Determine the (X, Y) coordinate at the center of the cell enclosing the given text.  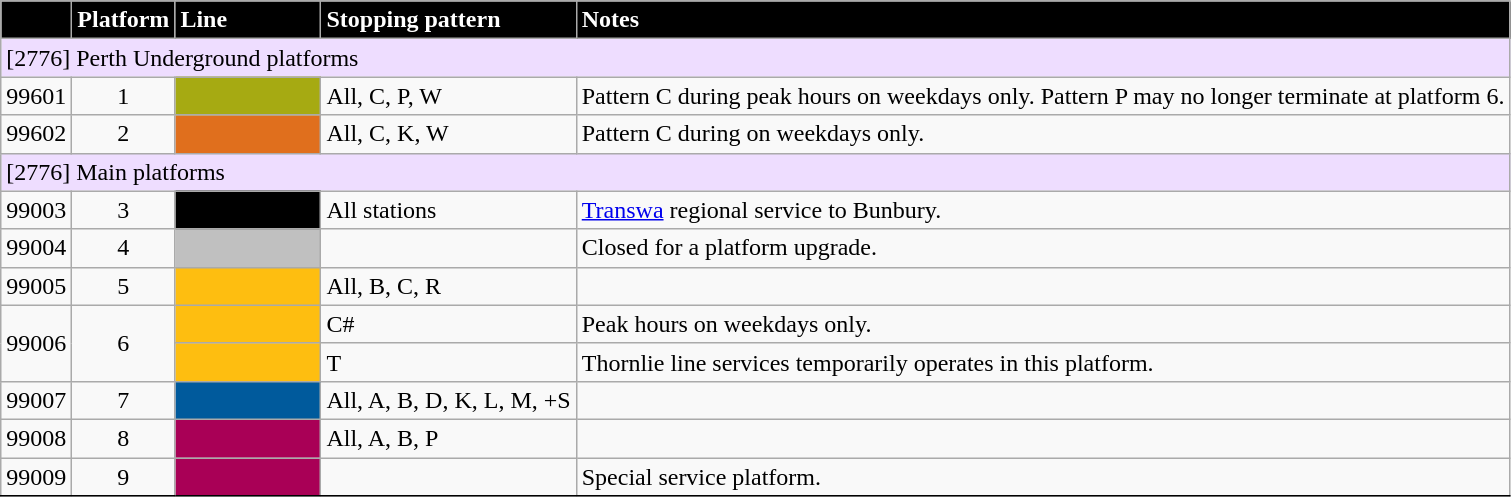
Notes (1043, 20)
99003 (36, 210)
3 (124, 210)
Closed for a platform upgrade. (1043, 248)
All, C, K, W (448, 134)
8 (124, 438)
All, C, P, W (448, 96)
All stations (448, 210)
7 (124, 400)
Pattern C during on weekdays only. (1043, 134)
Thornlie line services temporarily operates in this platform. (1043, 362)
Special service platform. (1043, 477)
[2776] Perth Underground platforms (756, 58)
99007 (36, 400)
All, A, B, P (448, 438)
99006 (36, 343)
2 (124, 134)
All, B, C, R (448, 286)
Platform (124, 20)
6 (124, 343)
99004 (36, 248)
1 (124, 96)
Line (248, 20)
Transwa regional service to Bunbury. (1043, 210)
99005 (36, 286)
4 (124, 248)
9 (124, 477)
99602 (36, 134)
5 (124, 286)
T (448, 362)
Peak hours on weekdays only. (1043, 324)
99009 (36, 477)
99008 (36, 438)
All, A, B, D, K, L, M, +S (448, 400)
C# (448, 324)
[2776] Main platforms (756, 172)
Stopping pattern (448, 20)
99601 (36, 96)
Pattern C during peak hours on weekdays only. Pattern P may no longer terminate at platform 6. (1043, 96)
